Locate the cell with the specified text and output its (X, Y) center coordinate. 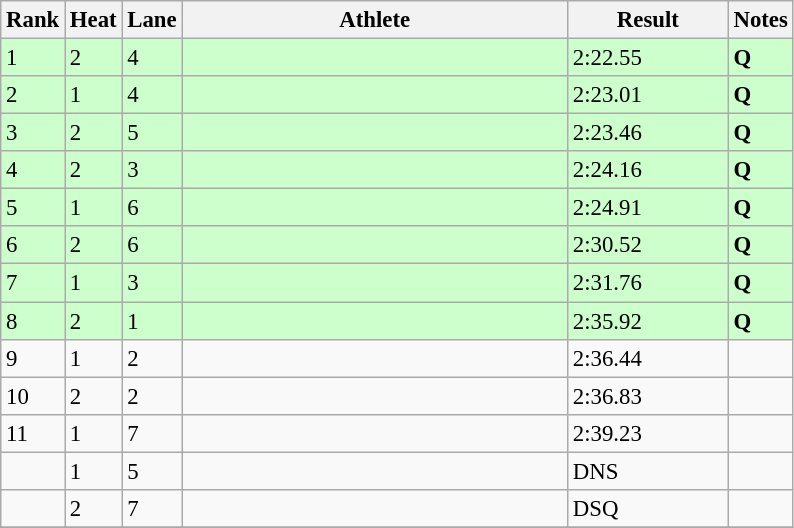
8 (33, 321)
2:39.23 (648, 433)
Athlete (375, 20)
2:31.76 (648, 283)
DNS (648, 471)
Result (648, 20)
11 (33, 433)
2:35.92 (648, 321)
Lane (152, 20)
DSQ (648, 509)
2:22.55 (648, 58)
2:30.52 (648, 245)
2:24.91 (648, 208)
2:23.01 (648, 95)
Notes (760, 20)
Rank (33, 20)
2:36.44 (648, 358)
2:36.83 (648, 396)
10 (33, 396)
2:24.16 (648, 170)
Heat (94, 20)
9 (33, 358)
2:23.46 (648, 133)
